Find where the given text appears and provide that cell's center as (X, Y) coordinate. 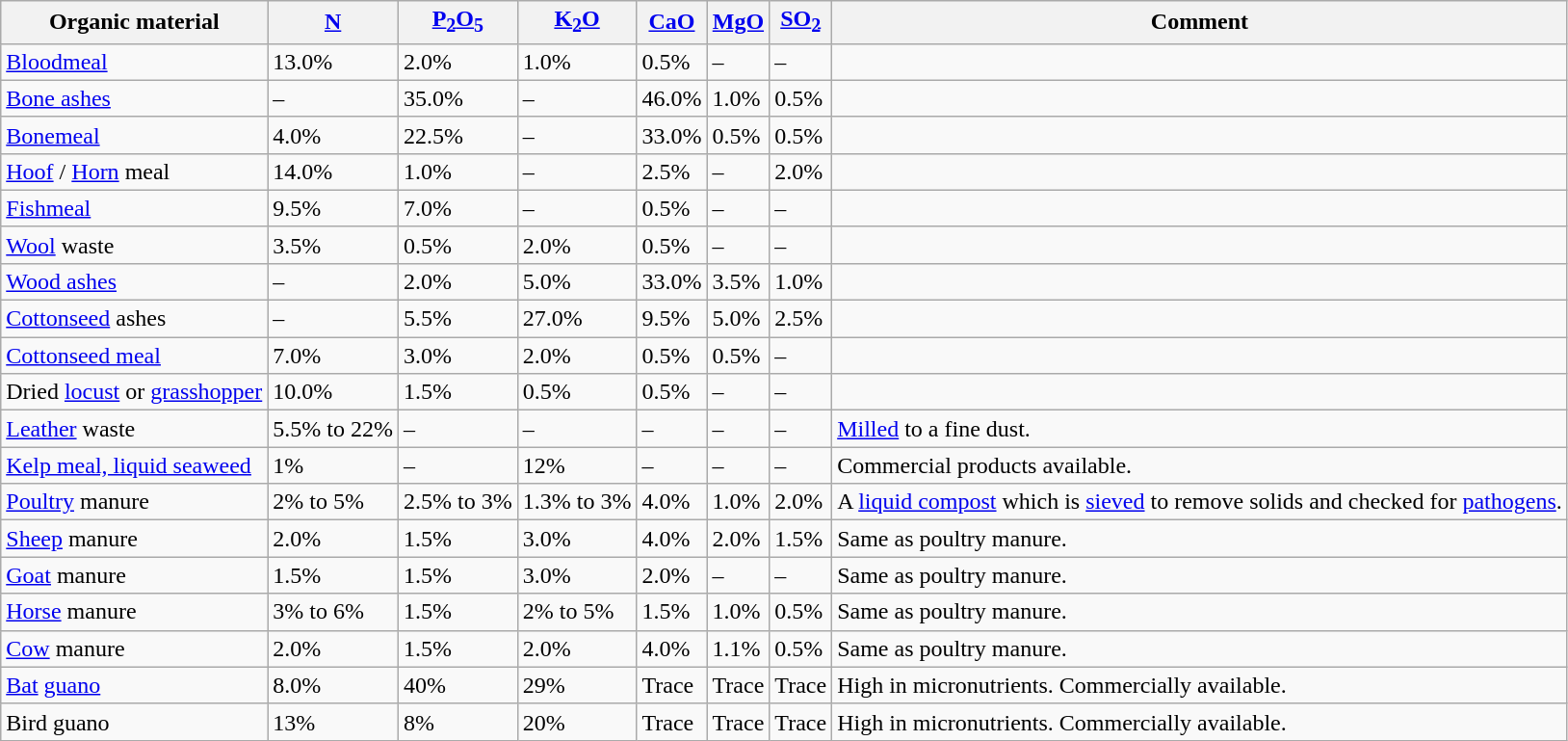
Wood ashes (135, 281)
N (333, 22)
1.1% (738, 648)
1.3% to 3% (577, 502)
MgO (738, 22)
13% (333, 722)
3% to 6% (333, 612)
Poultry manure (135, 502)
Milled to a fine dust. (1200, 429)
Bonemeal (135, 135)
5.5% to 22% (333, 429)
A liquid compost which is sieved to remove solids and checked for pathogens. (1200, 502)
Wool waste (135, 245)
29% (577, 685)
8% (457, 722)
Goat manure (135, 575)
35.0% (457, 98)
Cow manure (135, 648)
Comment (1200, 22)
12% (577, 465)
K2O (577, 22)
Bird guano (135, 722)
20% (577, 722)
5.5% (457, 319)
8.0% (333, 685)
Hoof / Horn meal (135, 172)
SO2 (801, 22)
Bat guano (135, 685)
Leather waste (135, 429)
40% (457, 685)
2.5% to 3% (457, 502)
Commercial products available. (1200, 465)
Kelp meal, liquid seaweed (135, 465)
Fishmeal (135, 208)
Cottonseed ashes (135, 319)
Bone ashes (135, 98)
27.0% (577, 319)
10.0% (333, 392)
Horse manure (135, 612)
14.0% (333, 172)
P2O5 (457, 22)
Organic material (135, 22)
CaO (672, 22)
46.0% (672, 98)
13.0% (333, 62)
Sheep manure (135, 539)
Cottonseed meal (135, 356)
22.5% (457, 135)
1% (333, 465)
Bloodmeal (135, 62)
Dried locust or grasshopper (135, 392)
